Determine the [X, Y] coordinate at the center of the cell enclosing the given text.  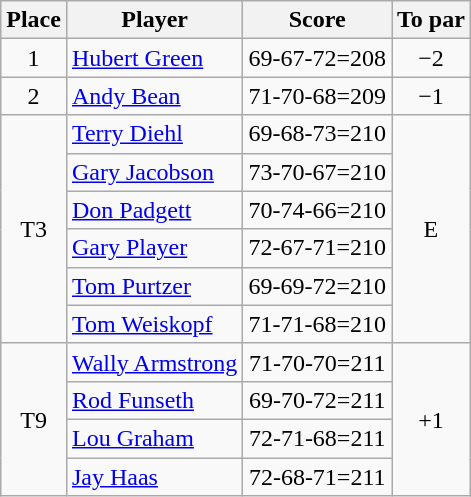
Terry Diehl [154, 134]
−2 [432, 58]
Hubert Green [154, 58]
To par [432, 20]
71-71-68=210 [318, 324]
73-70-67=210 [318, 172]
E [432, 229]
72-71-68=211 [318, 438]
72-68-71=211 [318, 477]
71-70-70=211 [318, 362]
T9 [34, 419]
T3 [34, 229]
70-74-66=210 [318, 210]
71-70-68=209 [318, 96]
Rod Funseth [154, 400]
Gary Jacobson [154, 172]
69-70-72=211 [318, 400]
69-67-72=208 [318, 58]
72-67-71=210 [318, 248]
Gary Player [154, 248]
Lou Graham [154, 438]
69-69-72=210 [318, 286]
−1 [432, 96]
Wally Armstrong [154, 362]
Andy Bean [154, 96]
Place [34, 20]
Jay Haas [154, 477]
69-68-73=210 [318, 134]
+1 [432, 419]
Tom Weiskopf [154, 324]
Don Padgett [154, 210]
Tom Purtzer [154, 286]
Score [318, 20]
1 [34, 58]
2 [34, 96]
Player [154, 20]
